Return (X, Y) of the center of cell containing provided text 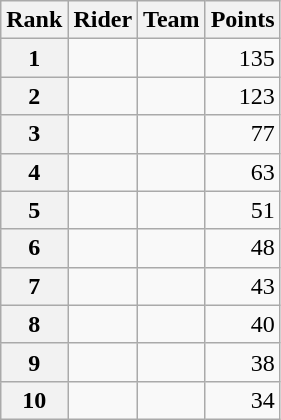
9 (34, 362)
135 (242, 58)
Rider (103, 20)
7 (34, 286)
6 (34, 248)
34 (242, 400)
43 (242, 286)
1 (34, 58)
Team (172, 20)
Rank (34, 20)
Points (242, 20)
5 (34, 210)
123 (242, 96)
10 (34, 400)
38 (242, 362)
63 (242, 172)
40 (242, 324)
77 (242, 134)
2 (34, 96)
51 (242, 210)
3 (34, 134)
48 (242, 248)
8 (34, 324)
4 (34, 172)
